Provide the [x, y] coordinate of the cell's center where the given text is located.  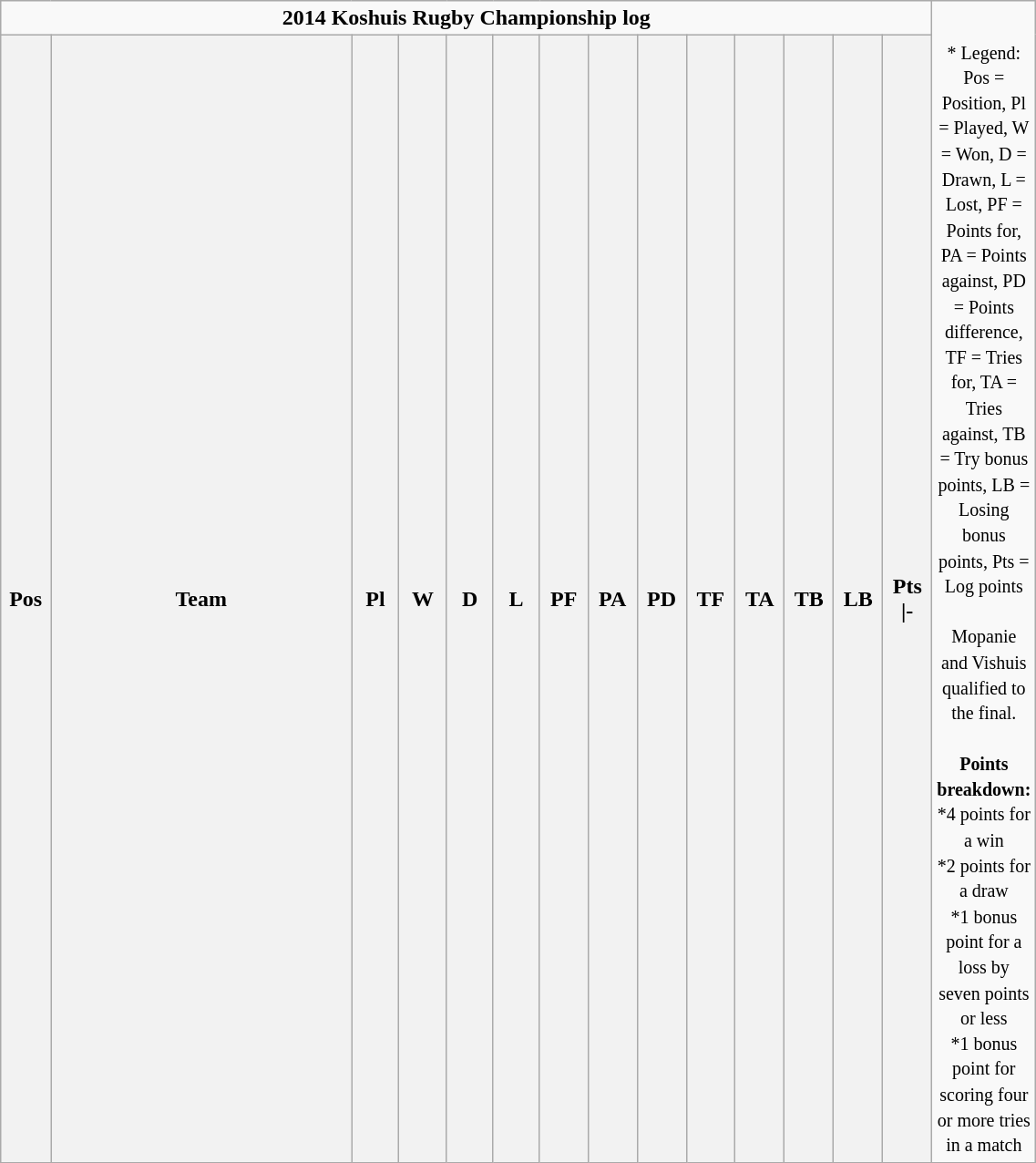
LB [858, 599]
Pos [26, 599]
2014 Koshuis Rugby Championship log [467, 18]
L [516, 599]
PA [612, 599]
TF [711, 599]
PD [662, 599]
TA [760, 599]
Pl [375, 599]
Pts|- [908, 599]
W [423, 599]
PF [563, 599]
D [470, 599]
Team [202, 599]
TB [809, 599]
